Scan for the cell matching the given text and deliver its [X, Y] coordinate at center. 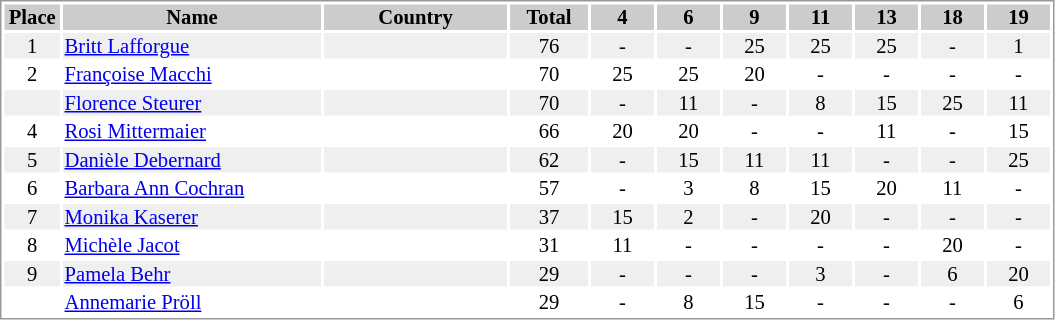
Pamela Behr [192, 274]
Françoise Macchi [192, 75]
Danièle Debernard [192, 160]
Barbara Ann Cochran [192, 189]
37 [549, 217]
57 [549, 189]
66 [549, 131]
Florence Steurer [192, 103]
Monika Kaserer [192, 217]
31 [549, 245]
76 [549, 46]
Rosi Mittermaier [192, 131]
Total [549, 17]
Britt Lafforgue [192, 46]
Place [32, 17]
7 [32, 217]
Name [192, 17]
13 [886, 17]
Michèle Jacot [192, 245]
19 [1018, 17]
62 [549, 160]
18 [952, 17]
Country [416, 17]
Annemarie Pröll [192, 303]
5 [32, 160]
